From the cell containing the given text, extract its center point as [x, y] coordinate. 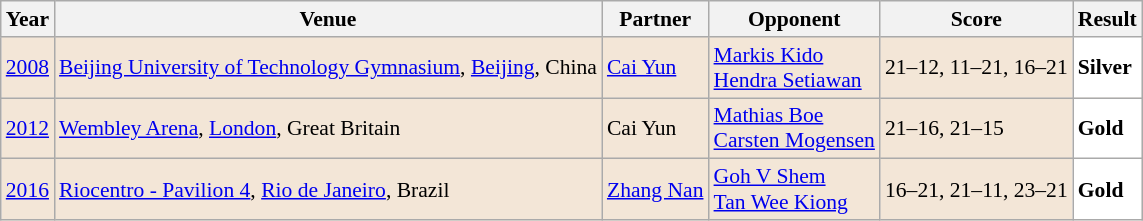
2016 [28, 190]
21–12, 11–21, 16–21 [976, 68]
Result [1108, 19]
2012 [28, 128]
Score [976, 19]
Beijing University of Technology Gymnasium, Beijing, China [328, 68]
Goh V Shem Tan Wee Kiong [794, 190]
Partner [656, 19]
Zhang Nan [656, 190]
Opponent [794, 19]
Mathias Boe Carsten Mogensen [794, 128]
Venue [328, 19]
Wembley Arena, London, Great Britain [328, 128]
Silver [1108, 68]
2008 [28, 68]
21–16, 21–15 [976, 128]
Riocentro - Pavilion 4, Rio de Janeiro, Brazil [328, 190]
Markis Kido Hendra Setiawan [794, 68]
16–21, 21–11, 23–21 [976, 190]
Year [28, 19]
